Scan for the cell matching the given text and deliver its [X, Y] coordinate at center. 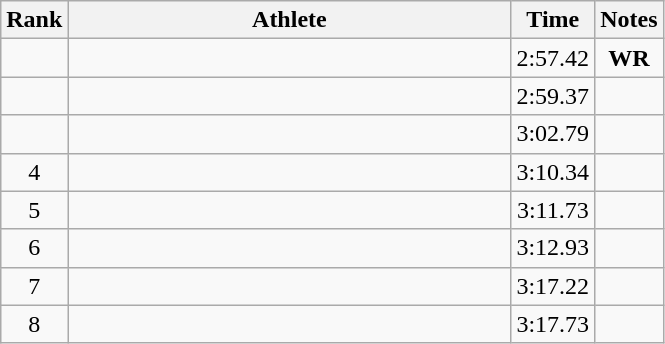
3:12.93 [553, 248]
2:59.37 [553, 96]
3:11.73 [553, 210]
Rank [34, 20]
3:17.22 [553, 286]
3:17.73 [553, 324]
Athlete [290, 20]
Time [553, 20]
WR [629, 58]
4 [34, 172]
3:02.79 [553, 134]
5 [34, 210]
8 [34, 324]
3:10.34 [553, 172]
2:57.42 [553, 58]
7 [34, 286]
6 [34, 248]
Notes [629, 20]
